Extract the (X, Y) coordinate from the center of the cell holding the provided text.  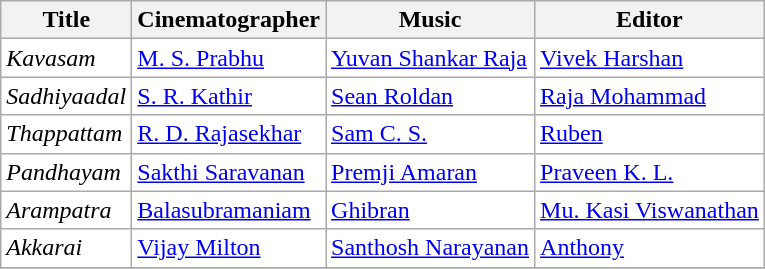
Santhosh Narayanan (430, 248)
Editor (650, 20)
M. S. Prabhu (229, 58)
Premji Amaran (430, 172)
R. D. Rajasekhar (229, 134)
Pandhayam (66, 172)
Vivek Harshan (650, 58)
Balasubramaniam (229, 210)
Thappattam (66, 134)
Sadhiyaadal (66, 96)
Mu. Kasi Viswanathan (650, 210)
S. R. Kathir (229, 96)
Raja Mohammad (650, 96)
Kavasam (66, 58)
Sakthi Saravanan (229, 172)
Akkarai (66, 248)
Cinematographer (229, 20)
Yuvan Shankar Raja (430, 58)
Title (66, 20)
Vijay Milton (229, 248)
Ruben (650, 134)
Sam C. S. (430, 134)
Arampatra (66, 210)
Praveen K. L. (650, 172)
Ghibran (430, 210)
Sean Roldan (430, 96)
Music (430, 20)
Anthony (650, 248)
